Locate the cell with the specified text and output its (X, Y) center coordinate. 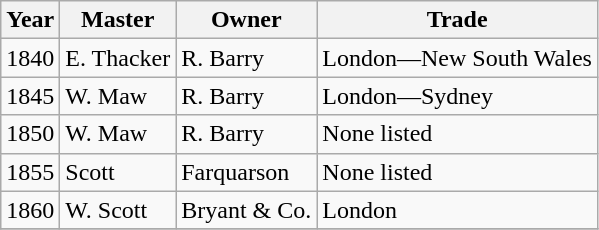
1855 (30, 172)
1845 (30, 96)
1840 (30, 58)
London—Sydney (458, 96)
Farquarson (246, 172)
Bryant & Co. (246, 210)
E. Thacker (118, 58)
W. Scott (118, 210)
1850 (30, 134)
Master (118, 20)
Year (30, 20)
London—New South Wales (458, 58)
Owner (246, 20)
Scott (118, 172)
London (458, 210)
1860 (30, 210)
Trade (458, 20)
